Determine the [x, y] coordinate at the center of the cell enclosing the given text.  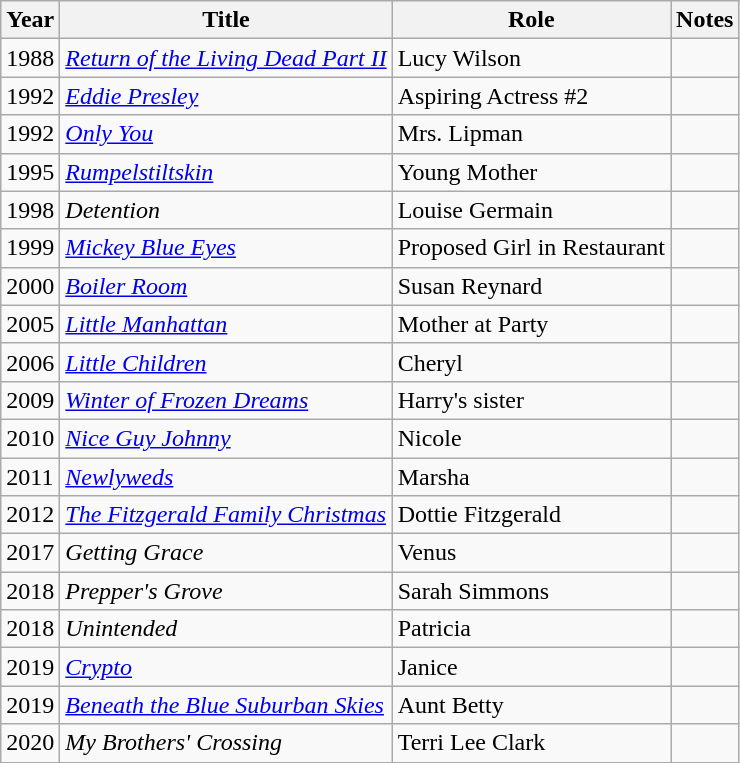
Aspiring Actress #2 [531, 96]
Proposed Girl in Restaurant [531, 248]
2012 [30, 515]
Lucy Wilson [531, 58]
Eddie Presley [226, 96]
1998 [30, 210]
My Brothers' Crossing [226, 743]
Patricia [531, 629]
2020 [30, 743]
Unintended [226, 629]
Title [226, 20]
1988 [30, 58]
Harry's sister [531, 400]
2010 [30, 438]
2000 [30, 286]
Notes [705, 20]
Little Children [226, 362]
Marsha [531, 477]
Nicole [531, 438]
Sarah Simmons [531, 591]
2017 [30, 553]
Beneath the Blue Suburban Skies [226, 705]
Return of the Living Dead Part II [226, 58]
Year [30, 20]
Crypto [226, 667]
Rumpelstiltskin [226, 172]
2006 [30, 362]
Winter of Frozen Dreams [226, 400]
2009 [30, 400]
Getting Grace [226, 553]
Aunt Betty [531, 705]
Role [531, 20]
1995 [30, 172]
Terri Lee Clark [531, 743]
Mrs. Lipman [531, 134]
2005 [30, 324]
Mother at Party [531, 324]
Cheryl [531, 362]
Mickey Blue Eyes [226, 248]
Boiler Room [226, 286]
Newlyweds [226, 477]
Nice Guy Johnny [226, 438]
Young Mother [531, 172]
The Fitzgerald Family Christmas [226, 515]
1999 [30, 248]
Dottie Fitzgerald [531, 515]
Janice [531, 667]
Detention [226, 210]
Little Manhattan [226, 324]
Susan Reynard [531, 286]
Venus [531, 553]
Prepper's Grove [226, 591]
2011 [30, 477]
Louise Germain [531, 210]
Only You [226, 134]
